Return (X, Y) of the center of cell containing provided text 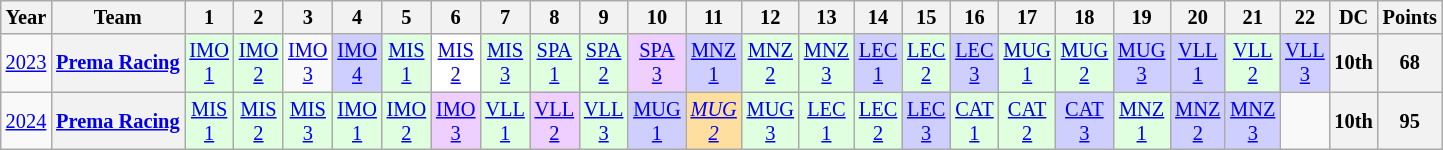
2023 (26, 63)
6 (456, 17)
1 (208, 17)
95 (1410, 121)
16 (974, 17)
Team (118, 17)
11 (714, 17)
5 (406, 17)
SPA3 (656, 63)
SPA2 (604, 63)
17 (1026, 17)
Year (26, 17)
19 (1142, 17)
CAT2 (1026, 121)
7 (504, 17)
CAT3 (1084, 121)
15 (926, 17)
CAT1 (974, 121)
SPA1 (554, 63)
21 (1252, 17)
2024 (26, 121)
22 (1304, 17)
2 (258, 17)
9 (604, 17)
20 (1198, 17)
68 (1410, 63)
13 (826, 17)
18 (1084, 17)
IMO4 (356, 63)
14 (878, 17)
12 (770, 17)
8 (554, 17)
10 (656, 17)
3 (308, 17)
4 (356, 17)
DC (1354, 17)
Points (1410, 17)
